For the text-containing cell, return its midpoint in [x, y] coordinate format. 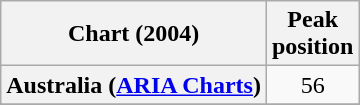
Australia (ARIA Charts) [134, 85]
56 [312, 85]
Chart (2004) [134, 34]
Peakposition [312, 34]
